Search for the cell housing the specified text and yield its [X, Y] center coordinate. 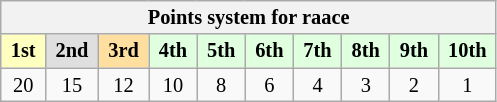
15 [72, 85]
3 [366, 85]
Points system for raace [249, 17]
2 [414, 85]
4th [173, 51]
1st [24, 51]
7th [317, 51]
3rd [123, 51]
9th [414, 51]
1 [467, 85]
4 [317, 85]
12 [123, 85]
8th [366, 51]
5th [221, 51]
2nd [72, 51]
6 [269, 85]
20 [24, 85]
10th [467, 51]
8 [221, 85]
6th [269, 51]
10 [173, 85]
